Find where the given text appears and provide that cell's center as [x, y] coordinate. 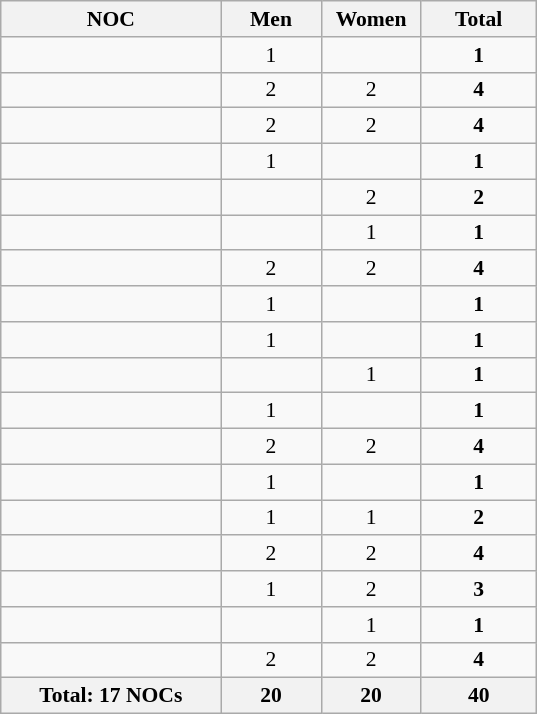
Total: 17 NOCs [111, 696]
Total [478, 19]
40 [478, 696]
NOC [111, 19]
3 [478, 589]
Men [271, 19]
Women [371, 19]
